Detect which cell encompasses the target text, then output its [X, Y] center coordinate. 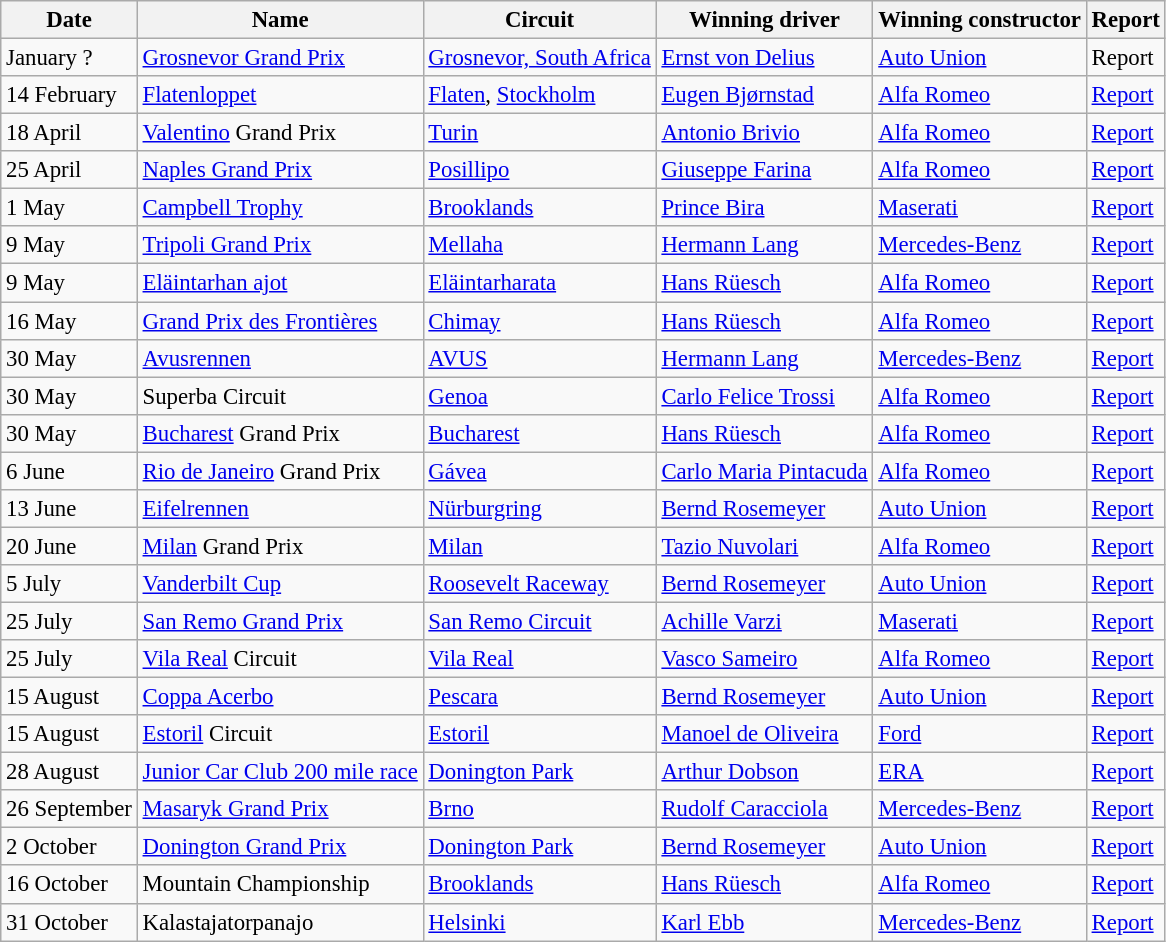
Roosevelt Raceway [540, 584]
Masaryk Grand Prix [280, 809]
13 June [69, 509]
Winning constructor [980, 20]
Tazio Nuvolari [764, 546]
20 June [69, 546]
Avusrennen [280, 358]
5 July [69, 584]
January ? [69, 58]
Nürburgring [540, 509]
6 June [69, 471]
Milan [540, 546]
Flaten, Stockholm [540, 95]
28 August [69, 772]
Ford [980, 734]
Donington Grand Prix [280, 847]
Turin [540, 133]
Carlo Maria Pintacuda [764, 471]
Helsinki [540, 922]
Chimay [540, 321]
San Remo Grand Prix [280, 621]
Tripoli Grand Prix [280, 245]
16 May [69, 321]
San Remo Circuit [540, 621]
Date [69, 20]
Vila Real [540, 659]
Flatenloppet [280, 95]
ERA [980, 772]
Coppa Acerbo [280, 697]
Mountain Championship [280, 885]
Manoel de Oliveira [764, 734]
Grand Prix des Frontières [280, 321]
Karl Ebb [764, 922]
Mellaha [540, 245]
Valentino Grand Prix [280, 133]
2 October [69, 847]
Estoril [540, 734]
26 September [69, 809]
Junior Car Club 200 mile race [280, 772]
Bucharest Grand Prix [280, 433]
Grosnevor Grand Prix [280, 58]
Antonio Brivio [764, 133]
Eläintarhan ajot [280, 283]
Brno [540, 809]
Eläintarharata [540, 283]
25 April [69, 170]
Vila Real Circuit [280, 659]
Ernst von Delius [764, 58]
Posillipo [540, 170]
14 February [69, 95]
Circuit [540, 20]
Vanderbilt Cup [280, 584]
1 May [69, 208]
Bucharest [540, 433]
Milan Grand Prix [280, 546]
Rio de Janeiro Grand Prix [280, 471]
Superba Circuit [280, 396]
Eugen Bjørnstad [764, 95]
Carlo Felice Trossi [764, 396]
Grosnevor, South Africa [540, 58]
Gávea [540, 471]
Kalastajatorpanajo [280, 922]
Arthur Dobson [764, 772]
Vasco Sameiro [764, 659]
Name [280, 20]
Eifelrennen [280, 509]
Genoa [540, 396]
Pescara [540, 697]
Campbell Trophy [280, 208]
16 October [69, 885]
Naples Grand Prix [280, 170]
Winning driver [764, 20]
Prince Bira [764, 208]
Giuseppe Farina [764, 170]
Rudolf Caracciola [764, 809]
AVUS [540, 358]
18 April [69, 133]
31 October [69, 922]
Estoril Circuit [280, 734]
Achille Varzi [764, 621]
